Return (X, Y) of the center of cell containing provided text 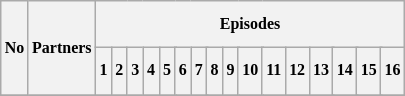
Partners (62, 47)
3 (135, 70)
15 (369, 70)
1 (104, 70)
16 (393, 70)
9 (230, 70)
7 (199, 70)
No (14, 47)
11 (274, 70)
13 (321, 70)
8 (215, 70)
6 (183, 70)
Episodes (250, 24)
4 (151, 70)
2 (119, 70)
14 (345, 70)
10 (250, 70)
12 (297, 70)
5 (167, 70)
